From the cell containing the given text, extract its center point as [X, Y] coordinate. 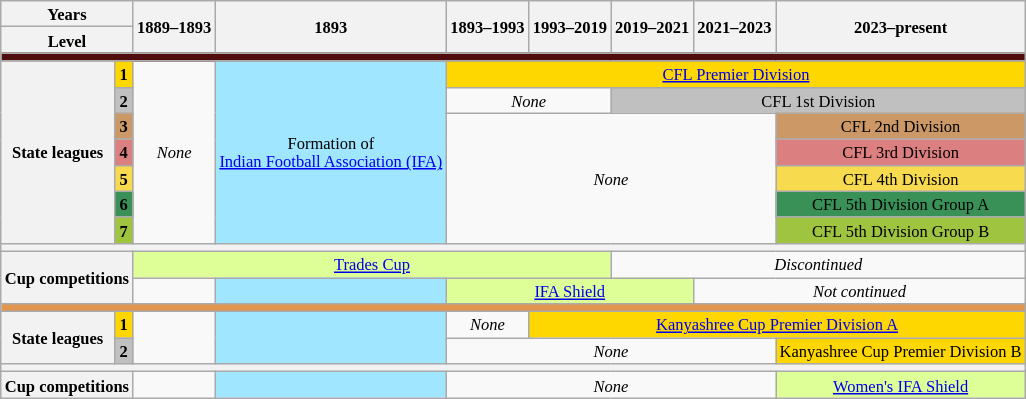
Discontinued [818, 264]
Trades Cup [372, 264]
1993–2019 [570, 27]
CFL 3rd Division [901, 152]
1893 [330, 27]
Level [67, 40]
CFL 5th Division Group B [901, 230]
CFL 5th Division Group A [901, 204]
4 [124, 152]
3 [124, 126]
CFL 2nd Division [901, 126]
2021–2023 [734, 27]
Kanyashree Cup Premier Division B [901, 351]
1889–1893 [174, 27]
1893–1993 [487, 27]
Formation of Indian Football Association (IFA) [330, 152]
Not continued [859, 291]
2023–present [901, 27]
6 [124, 204]
IFA Shield [570, 291]
7 [124, 230]
Women's IFA Shield [901, 385]
Years [67, 14]
Kanyashree Cup Premier Division A [778, 325]
2019–2021 [652, 27]
CFL 1st Division [818, 100]
CFL Premier Division [736, 74]
5 [124, 178]
CFL 4th Division [901, 178]
